Output the [x, y] coordinate of the center of the cell containing the given text.  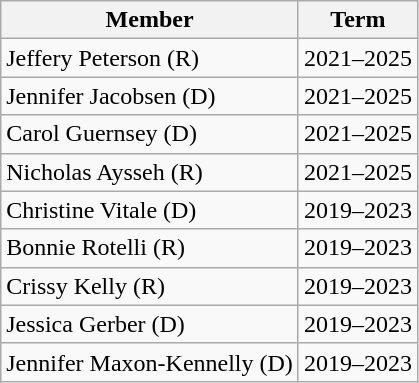
Member [150, 20]
Jennifer Maxon-Kennelly (D) [150, 362]
Jennifer Jacobsen (D) [150, 96]
Term [358, 20]
Jeffery Peterson (R) [150, 58]
Jessica Gerber (D) [150, 324]
Bonnie Rotelli (R) [150, 248]
Nicholas Aysseh (R) [150, 172]
Carol Guernsey (D) [150, 134]
Crissy Kelly (R) [150, 286]
Christine Vitale (D) [150, 210]
